Locate the cell with the specified text and output its [X, Y] center coordinate. 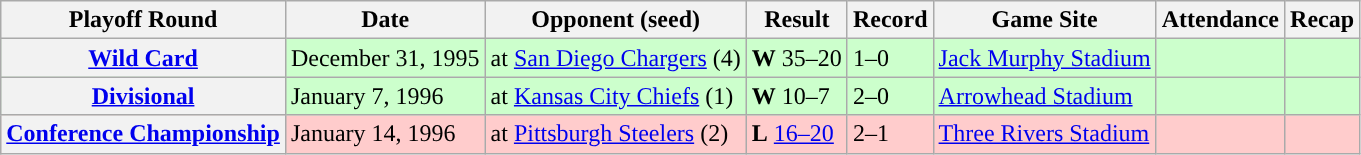
W 35–20 [796, 58]
at Kansas City Chiefs (1) [616, 96]
Wild Card [144, 58]
1–0 [890, 58]
January 14, 1996 [385, 134]
January 7, 1996 [385, 96]
Three Rivers Stadium [1044, 134]
Recap [1322, 20]
Arrowhead Stadium [1044, 96]
Record [890, 20]
Result [796, 20]
Opponent (seed) [616, 20]
at San Diego Chargers (4) [616, 58]
Conference Championship [144, 134]
Divisional [144, 96]
December 31, 1995 [385, 58]
Attendance [1220, 20]
2–1 [890, 134]
L 16–20 [796, 134]
W 10–7 [796, 96]
2–0 [890, 96]
Playoff Round [144, 20]
Jack Murphy Stadium [1044, 58]
Date [385, 20]
Game Site [1044, 20]
at Pittsburgh Steelers (2) [616, 134]
